Pinpoint the cell where the given text exists, returning its (X, Y) midpoint coordinate. 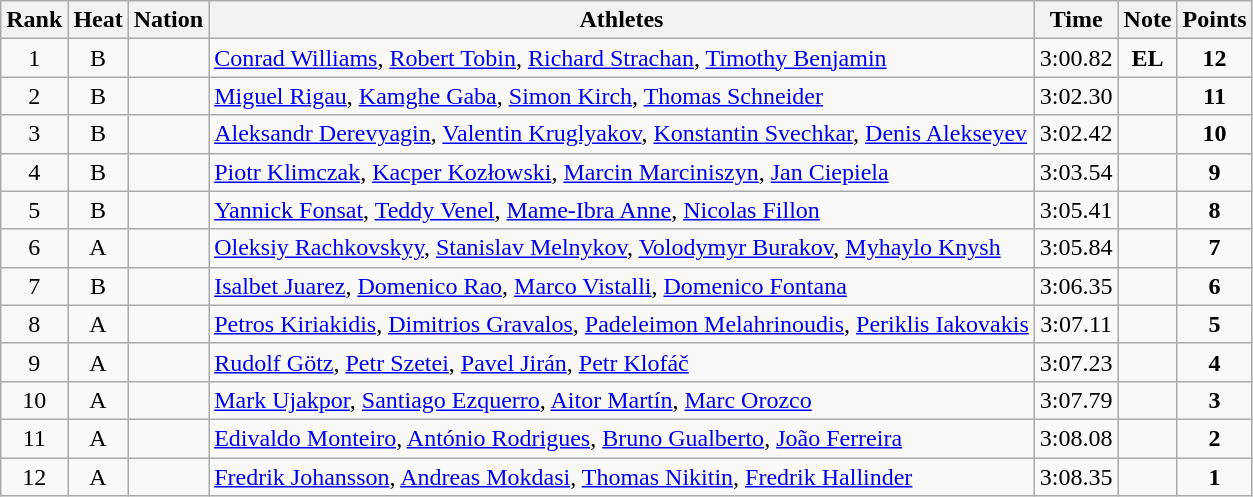
3:07.79 (1076, 400)
Oleksiy Rachkovskyy, Stanislav Melnykov, Volodymyr Burakov, Myhaylo Knysh (622, 248)
Piotr Klimczak, Kacper Kozłowski, Marcin Marciniszyn, Jan Ciepiela (622, 172)
3:00.82 (1076, 58)
3:06.35 (1076, 286)
Time (1076, 20)
Isalbet Juarez, Domenico Rao, Marco Vistalli, Domenico Fontana (622, 286)
Petros Kiriakidis, Dimitrios Gravalos, Padeleimon Melahrinoudis, Periklis Iakovakis (622, 324)
Edivaldo Monteiro, António Rodrigues, Bruno Gualberto, João Ferreira (622, 438)
3:02.42 (1076, 134)
Aleksandr Derevyagin, Valentin Kruglyakov, Konstantin Svechkar, Denis Alekseyev (622, 134)
3:05.41 (1076, 210)
3:03.54 (1076, 172)
Nation (168, 20)
Rank (34, 20)
Heat (98, 20)
3:07.11 (1076, 324)
3:07.23 (1076, 362)
Rudolf Götz, Petr Szetei, Pavel Jirán, Petr Klofáč (622, 362)
3:05.84 (1076, 248)
Fredrik Johansson, Andreas Mokdasi, Thomas Nikitin, Fredrik Hallinder (622, 477)
3:08.35 (1076, 477)
Note (1148, 20)
3:08.08 (1076, 438)
Conrad Williams, Robert Tobin, Richard Strachan, Timothy Benjamin (622, 58)
EL (1148, 58)
3:02.30 (1076, 96)
Mark Ujakpor, Santiago Ezquerro, Aitor Martín, Marc Orozco (622, 400)
Miguel Rigau, Kamghe Gaba, Simon Kirch, Thomas Schneider (622, 96)
Athletes (622, 20)
Yannick Fonsat, Teddy Venel, Mame-Ibra Anne, Nicolas Fillon (622, 210)
Points (1214, 20)
